Pinpoint the cell where the given text exists, returning its (x, y) midpoint coordinate. 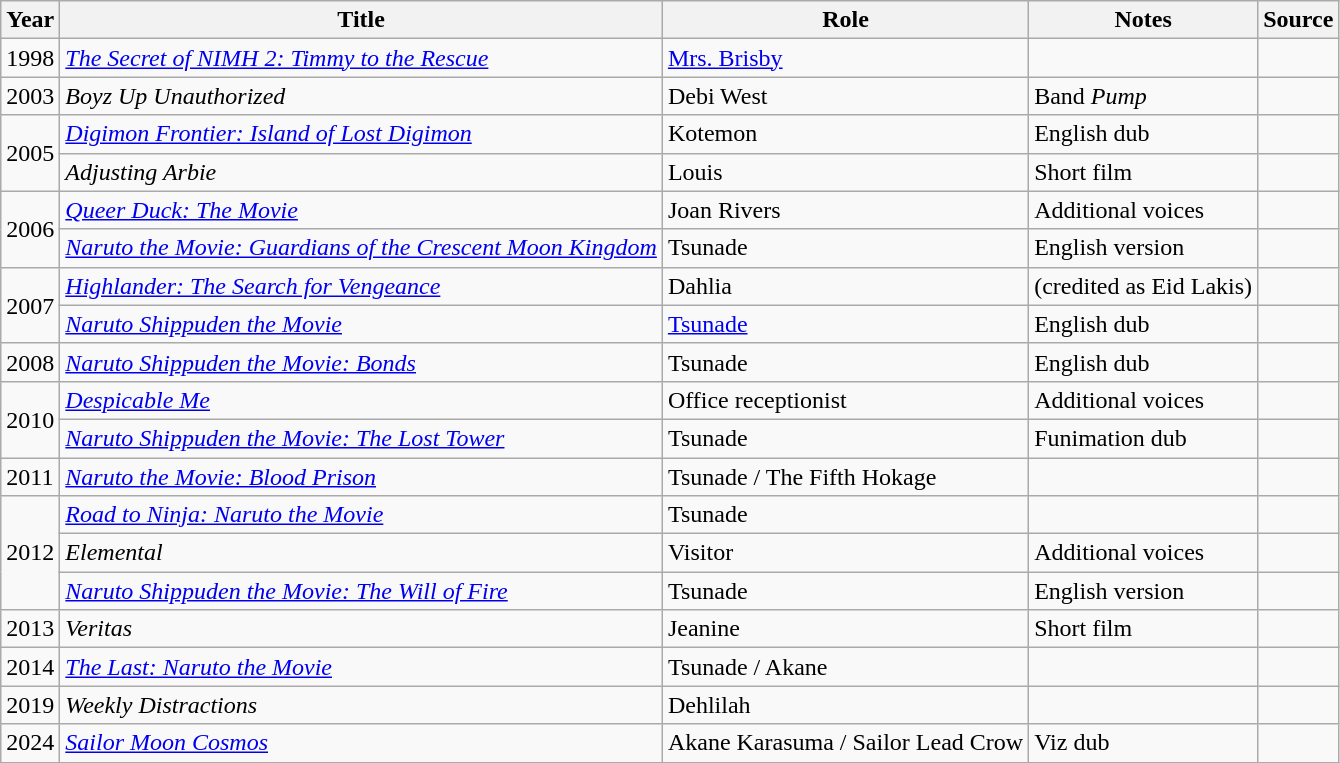
2005 (30, 153)
Role (845, 20)
2014 (30, 667)
Naruto Shippuden the Movie (362, 324)
Sailor Moon Cosmos (362, 743)
Weekly Distractions (362, 705)
Dehlilah (845, 705)
Adjusting Arbie (362, 172)
Naruto the Movie: Guardians of the Crescent Moon Kingdom (362, 248)
Mrs. Brisby (845, 58)
Debi West (845, 96)
Tsunade / Akane (845, 667)
Road to Ninja: Naruto the Movie (362, 515)
Akane Karasuma / Sailor Lead Crow (845, 743)
Elemental (362, 553)
(credited as Eid Lakis) (1144, 286)
Highlander: The Search for Vengeance (362, 286)
Despicable Me (362, 400)
Tsunade / The Fifth Hokage (845, 477)
Joan Rivers (845, 210)
Funimation dub (1144, 438)
Queer Duck: The Movie (362, 210)
Jeanine (845, 629)
2013 (30, 629)
2024 (30, 743)
1998 (30, 58)
The Last: Naruto the Movie (362, 667)
Notes (1144, 20)
Veritas (362, 629)
Visitor (845, 553)
Kotemon (845, 134)
Band Pump (1144, 96)
Boyz Up Unauthorized (362, 96)
Office receptionist (845, 400)
2010 (30, 419)
2003 (30, 96)
Naruto Shippuden the Movie: The Will of Fire (362, 591)
2007 (30, 305)
Source (1298, 20)
Naruto the Movie: Blood Prison (362, 477)
Louis (845, 172)
The Secret of NIMH 2: Timmy to the Rescue (362, 58)
2008 (30, 362)
2012 (30, 553)
2011 (30, 477)
2019 (30, 705)
Dahlia (845, 286)
Title (362, 20)
Naruto Shippuden the Movie: Bonds (362, 362)
Naruto Shippuden the Movie: The Lost Tower (362, 438)
2006 (30, 229)
Digimon Frontier: Island of Lost Digimon (362, 134)
Viz dub (1144, 743)
Year (30, 20)
